Pinpoint the cell where the given text exists, returning its [x, y] midpoint coordinate. 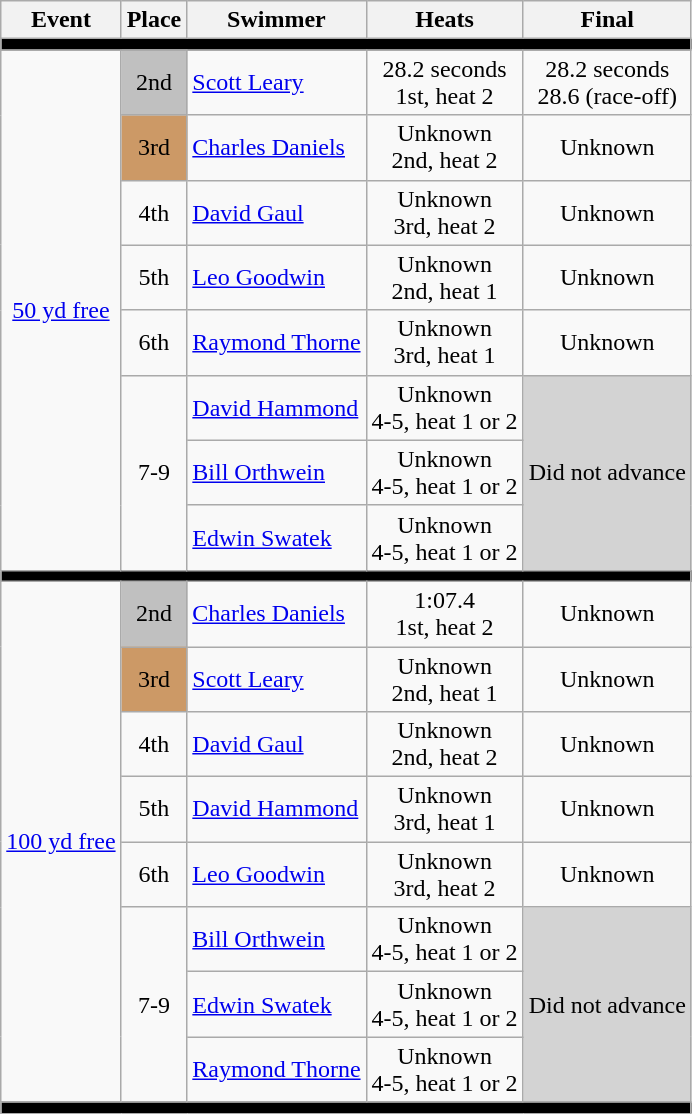
Swimmer [276, 20]
100 yd free [61, 841]
50 yd free [61, 310]
1:07.4 1st, heat 2 [444, 614]
Place [154, 20]
Heats [444, 20]
Event [61, 20]
Final [607, 20]
28.2 seconds 1st, heat 2 [444, 82]
28.2 seconds 28.6 (race-off) [607, 82]
